Find where the given text appears and provide that cell's center as [x, y] coordinate. 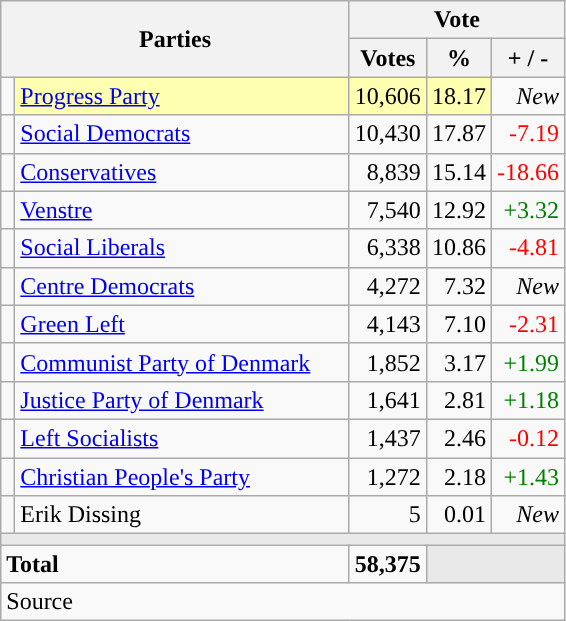
8,839 [388, 172]
Social Liberals [182, 248]
10,430 [388, 134]
Social Democrats [182, 134]
2.18 [458, 477]
6,338 [388, 248]
Progress Party [182, 96]
-4.81 [528, 248]
1,437 [388, 438]
Left Socialists [182, 438]
Parties [176, 39]
2.46 [458, 438]
+1.18 [528, 400]
Christian People's Party [182, 477]
1,641 [388, 400]
Justice Party of Denmark [182, 400]
10.86 [458, 248]
Conservatives [182, 172]
7,540 [388, 210]
2.81 [458, 400]
-2.31 [528, 324]
18.17 [458, 96]
+3.32 [528, 210]
5 [388, 515]
4,143 [388, 324]
58,375 [388, 564]
Vote [456, 20]
+1.43 [528, 477]
Communist Party of Denmark [182, 362]
0.01 [458, 515]
1,272 [388, 477]
17.87 [458, 134]
Total [176, 564]
Centre Democrats [182, 286]
Green Left [182, 324]
Venstre [182, 210]
4,272 [388, 286]
7.10 [458, 324]
15.14 [458, 172]
+1.99 [528, 362]
3.17 [458, 362]
Votes [388, 58]
% [458, 58]
-7.19 [528, 134]
+ / - [528, 58]
12.92 [458, 210]
Source [283, 602]
-0.12 [528, 438]
1,852 [388, 362]
Erik Dissing [182, 515]
7.32 [458, 286]
10,606 [388, 96]
-18.66 [528, 172]
